Determine the (X, Y) coordinate at the center of the cell enclosing the given text.  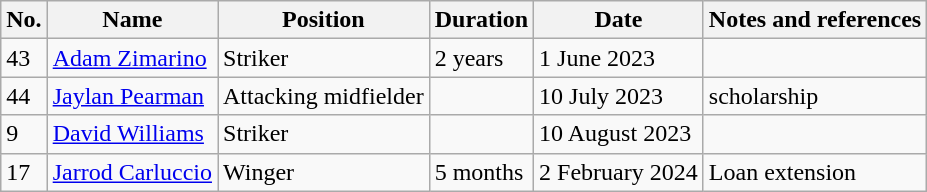
Adam Zimarino (132, 58)
Position (324, 20)
Winger (324, 172)
44 (24, 96)
2 February 2024 (619, 172)
9 (24, 134)
Jaylan Pearman (132, 96)
Date (619, 20)
1 June 2023 (619, 58)
5 months (481, 172)
scholarship (814, 96)
2 years (481, 58)
David Williams (132, 134)
10 July 2023 (619, 96)
Name (132, 20)
Attacking midfielder (324, 96)
17 (24, 172)
10 August 2023 (619, 134)
Jarrod Carluccio (132, 172)
Notes and references (814, 20)
43 (24, 58)
Loan extension (814, 172)
Duration (481, 20)
No. (24, 20)
